Output the (x, y) coordinate of the center of the cell containing the given text.  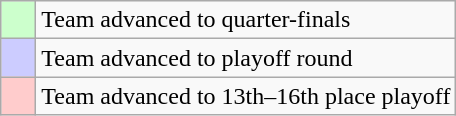
Team advanced to quarter-finals (246, 20)
Team advanced to playoff round (246, 58)
Team advanced to 13th–16th place playoff (246, 96)
